Determine the [x, y] coordinate at the center of the cell enclosing the given text.  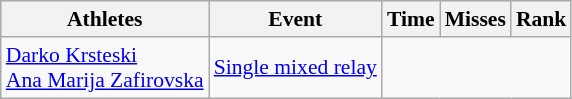
Athletes [105, 19]
Time [411, 19]
Misses [476, 19]
Event [296, 19]
Single mixed relay [296, 68]
Darko KrsteskiAna Marija Zafirovska [105, 68]
Rank [542, 19]
